Identify which cell holds the provided text, then report its (X, Y) central coordinate. 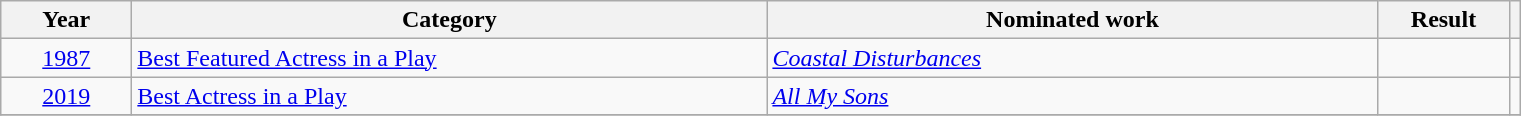
All My Sons (1072, 96)
Year (66, 20)
Result (1444, 20)
Nominated work (1072, 20)
1987 (66, 58)
2019 (66, 96)
Category (450, 20)
Coastal Disturbances (1072, 58)
Best Featured Actress in a Play (450, 58)
Best Actress in a Play (450, 96)
